Determine the [X, Y] coordinate at the center of the cell enclosing the given text.  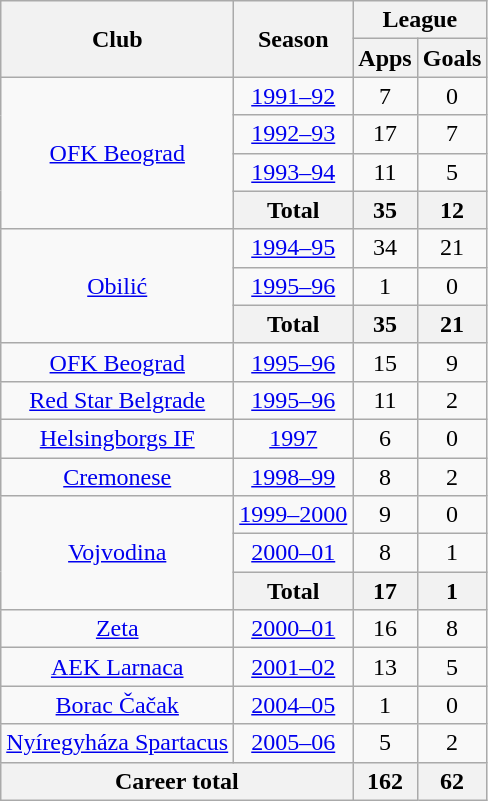
Borac Čačak [118, 705]
Helsingborgs IF [118, 438]
Club [118, 39]
1992–93 [294, 134]
1999–2000 [294, 515]
Apps [385, 58]
Career total [177, 781]
Zeta [118, 629]
Vojvodina [118, 553]
Season [294, 39]
62 [452, 781]
12 [452, 210]
1998–99 [294, 477]
15 [385, 362]
1994–95 [294, 248]
13 [385, 667]
Goals [452, 58]
1997 [294, 438]
AEK Larnaca [118, 667]
League [420, 20]
2001–02 [294, 667]
6 [385, 438]
Cremonese [118, 477]
Nyíregyháza Spartacus [118, 743]
2005–06 [294, 743]
162 [385, 781]
1993–94 [294, 172]
2004–05 [294, 705]
Obilić [118, 286]
Red Star Belgrade [118, 400]
16 [385, 629]
34 [385, 248]
1991–92 [294, 96]
